Return the (x, y) coordinate for the center point of the cell that contains the specified text.  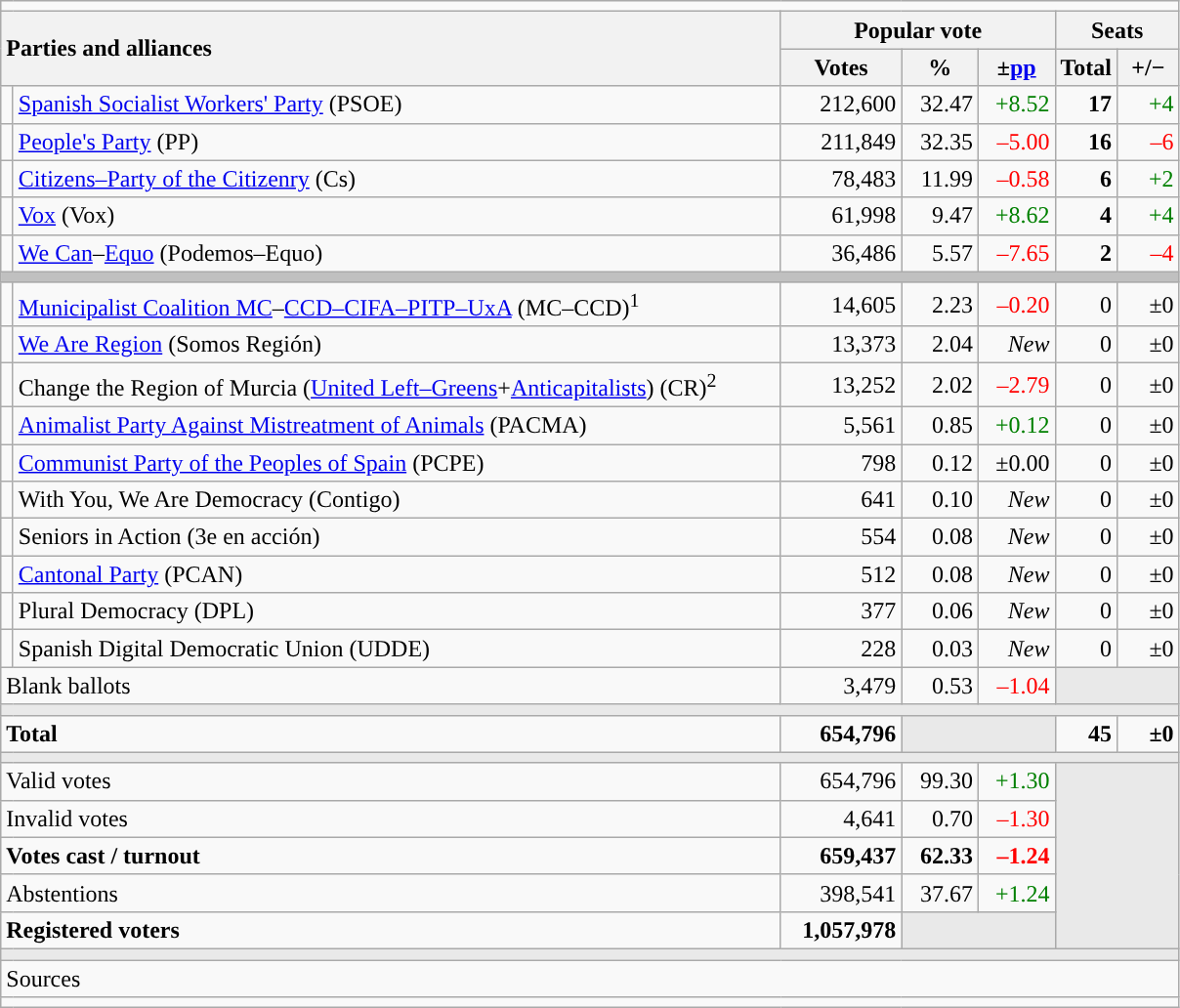
Votes (841, 67)
45 (1086, 734)
4 (1086, 216)
2.02 (940, 385)
61,998 (841, 216)
2.23 (940, 305)
Seats (1117, 30)
–6 (1149, 142)
+1.30 (1016, 781)
0.85 (940, 425)
5.57 (940, 253)
1,057,978 (841, 930)
+/− (1149, 67)
–0.20 (1016, 305)
798 (841, 463)
Spanish Socialist Workers' Party (PSOE) (397, 105)
Seniors in Action (3e en acción) (397, 537)
Spanish Digital Democratic Union (UDDE) (397, 649)
641 (841, 500)
Communist Party of the Peoples of Spain (PCPE) (397, 463)
5,561 (841, 425)
228 (841, 649)
0.10 (940, 500)
398,541 (841, 893)
Abstentions (391, 893)
Plural Democracy (DPL) (397, 611)
0.53 (940, 686)
37.67 (940, 893)
9.47 (940, 216)
Blank ballots (391, 686)
Citizens–Party of the Citizenry (Cs) (397, 179)
Cantonal Party (PCAN) (397, 574)
–7.65 (1016, 253)
–1.04 (1016, 686)
32.35 (940, 142)
Sources (590, 979)
Vox (Vox) (397, 216)
Change the Region of Murcia (United Left–Greens+Anticapitalists) (CR)2 (397, 385)
211,849 (841, 142)
–2.79 (1016, 385)
–0.58 (1016, 179)
512 (841, 574)
Parties and alliances (391, 49)
17 (1086, 105)
212,600 (841, 105)
+2 (1149, 179)
Votes cast / turnout (391, 856)
Registered voters (391, 930)
Animalist Party Against Mistreatment of Animals (PACMA) (397, 425)
–5.00 (1016, 142)
32.47 (940, 105)
16 (1086, 142)
+8.52 (1016, 105)
2.04 (940, 345)
Invalid votes (391, 819)
78,483 (841, 179)
+0.12 (1016, 425)
377 (841, 611)
–4 (1149, 253)
Municipalist Coalition MC–CCD–CIFA–PITP–UxA (MC–CCD)1 (397, 305)
2 (1086, 253)
±0.00 (1016, 463)
+8.62 (1016, 216)
+1.24 (1016, 893)
People's Party (PP) (397, 142)
4,641 (841, 819)
0.70 (940, 819)
% (940, 67)
62.33 (940, 856)
0.03 (940, 649)
13,252 (841, 385)
11.99 (940, 179)
We Can–Equo (Podemos–Equo) (397, 253)
0.06 (940, 611)
Popular vote (918, 30)
–1.24 (1016, 856)
6 (1086, 179)
With You, We Are Democracy (Contigo) (397, 500)
14,605 (841, 305)
659,437 (841, 856)
We Are Region (Somos Región) (397, 345)
Valid votes (391, 781)
36,486 (841, 253)
±pp (1016, 67)
13,373 (841, 345)
0.12 (940, 463)
–1.30 (1016, 819)
99.30 (940, 781)
3,479 (841, 686)
554 (841, 537)
